For the text-containing cell, return its midpoint in (X, Y) coordinate format. 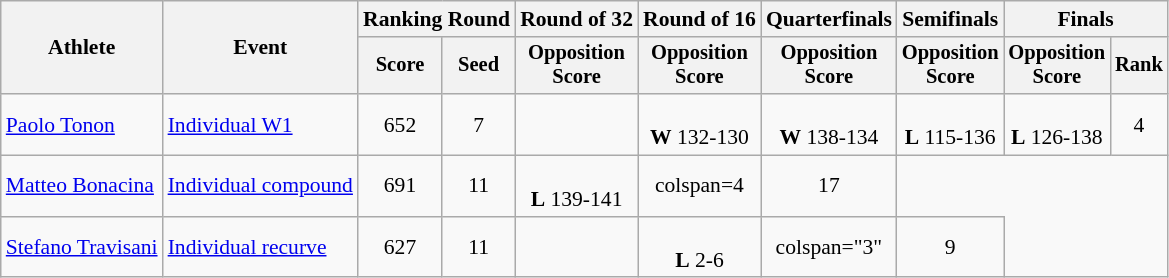
W 138-134 (829, 124)
691 (400, 186)
Ranking Round (436, 19)
Finals (1086, 19)
652 (400, 124)
L 139-141 (576, 186)
Athlete (82, 48)
Rank (1139, 66)
Matteo Bonacina (82, 186)
Round of 16 (700, 19)
627 (400, 248)
Individual compound (260, 186)
L 2-6 (700, 248)
4 (1139, 124)
W 132-130 (700, 124)
Seed (478, 66)
9 (950, 248)
Score (400, 66)
L 115-136 (950, 124)
Round of 32 (576, 19)
Quarterfinals (829, 19)
colspan="3" (829, 248)
Event (260, 48)
7 (478, 124)
Individual W1 (260, 124)
17 (829, 186)
Semifinals (950, 19)
L 126-138 (1058, 124)
colspan=4 (700, 186)
Paolo Tonon (82, 124)
Individual recurve (260, 248)
Stefano Travisani (82, 248)
